Locate the cell with the specified text and output its [X, Y] center coordinate. 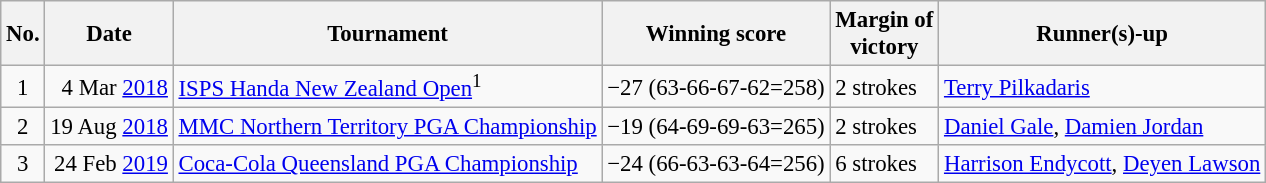
−24 (66-63-63-64=256) [716, 164]
Date [109, 34]
−19 (64-69-69-63=265) [716, 127]
Runner(s)-up [1102, 34]
−27 (63-66-67-62=258) [716, 87]
ISPS Handa New Zealand Open1 [388, 87]
Terry Pilkadaris [1102, 87]
MMC Northern Territory PGA Championship [388, 127]
19 Aug 2018 [109, 127]
Margin ofvictory [884, 34]
1 [23, 87]
24 Feb 2019 [109, 164]
6 strokes [884, 164]
3 [23, 164]
Harrison Endycott, Deyen Lawson [1102, 164]
Tournament [388, 34]
Coca-Cola Queensland PGA Championship [388, 164]
Daniel Gale, Damien Jordan [1102, 127]
4 Mar 2018 [109, 87]
Winning score [716, 34]
No. [23, 34]
2 [23, 127]
